From the cell containing the given text, extract its center point as [X, Y] coordinate. 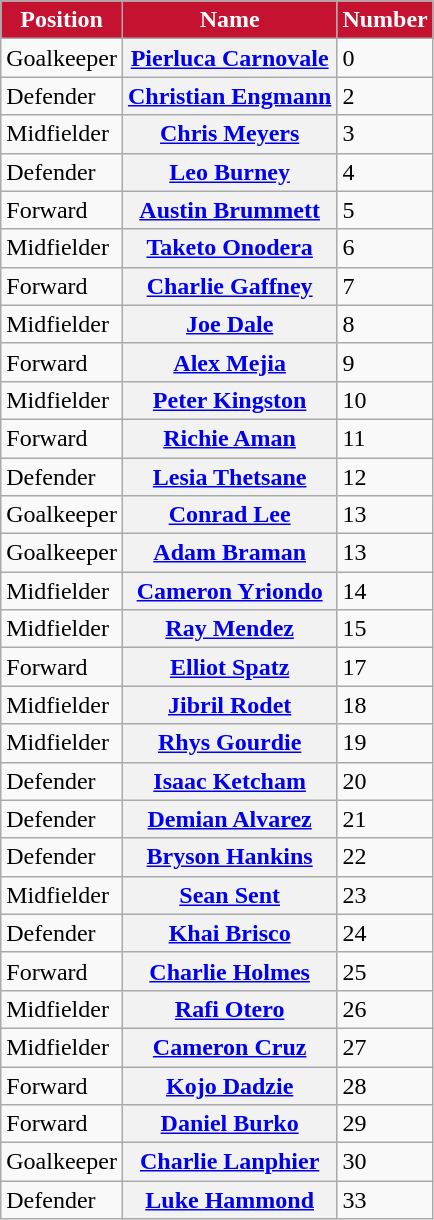
5 [385, 210]
Taketo Onodera [229, 248]
Name [229, 20]
27 [385, 1047]
Isaac Ketcham [229, 781]
Demian Alvarez [229, 819]
17 [385, 667]
22 [385, 857]
Position [62, 20]
Pierluca Carnovale [229, 58]
3 [385, 134]
12 [385, 477]
Charlie Holmes [229, 971]
11 [385, 438]
Kojo Dadzie [229, 1085]
Ray Mendez [229, 629]
Adam Braman [229, 553]
Bryson Hankins [229, 857]
Sean Sent [229, 895]
7 [385, 286]
Christian Engmann [229, 96]
29 [385, 1124]
Charlie Lanphier [229, 1162]
Leo Burney [229, 172]
25 [385, 971]
Daniel Burko [229, 1124]
26 [385, 1009]
Cameron Cruz [229, 1047]
2 [385, 96]
0 [385, 58]
Peter Kingston [229, 400]
Alex Mejia [229, 362]
9 [385, 362]
Chris Meyers [229, 134]
20 [385, 781]
10 [385, 400]
24 [385, 933]
Charlie Gaffney [229, 286]
Khai Brisco [229, 933]
4 [385, 172]
15 [385, 629]
6 [385, 248]
30 [385, 1162]
18 [385, 705]
19 [385, 743]
28 [385, 1085]
Lesia Thetsane [229, 477]
Number [385, 20]
Joe Dale [229, 324]
Luke Hammond [229, 1200]
Conrad Lee [229, 515]
23 [385, 895]
Austin Brummett [229, 210]
21 [385, 819]
8 [385, 324]
Rhys Gourdie [229, 743]
14 [385, 591]
Jibril Rodet [229, 705]
Richie Aman [229, 438]
Cameron Yriondo [229, 591]
Rafi Otero [229, 1009]
Elliot Spatz [229, 667]
33 [385, 1200]
